Search for the cell housing the specified text and yield its [x, y] center coordinate. 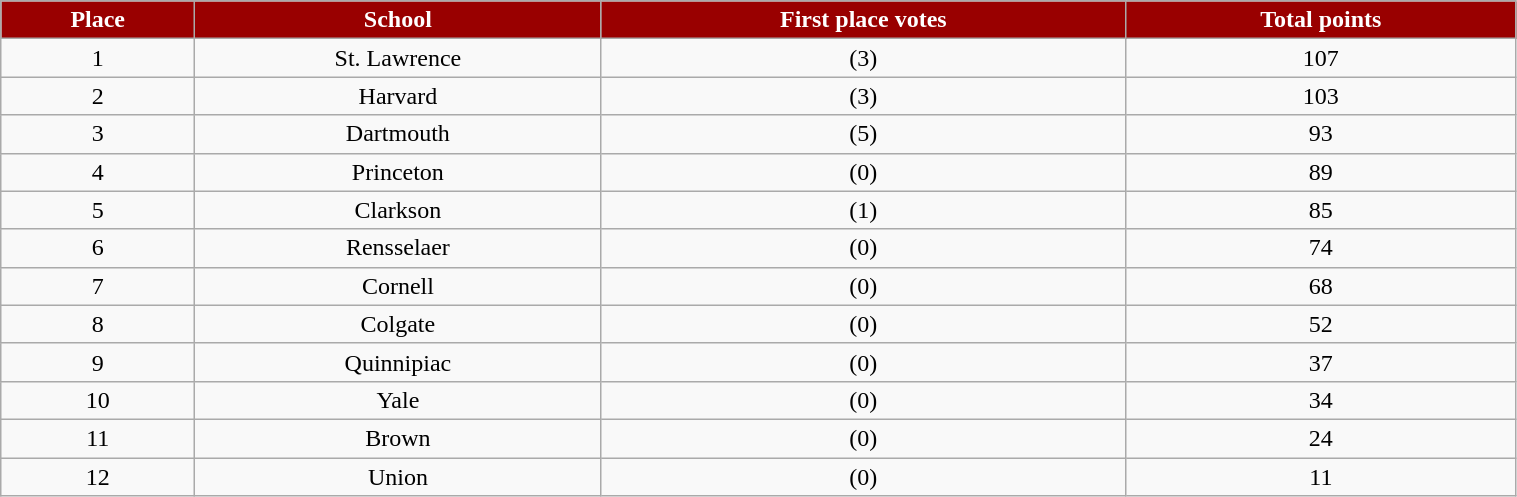
5 [98, 210]
7 [98, 286]
Dartmouth [398, 134]
68 [1321, 286]
3 [98, 134]
First place votes [864, 20]
103 [1321, 96]
Yale [398, 400]
8 [98, 324]
12 [98, 477]
89 [1321, 172]
2 [98, 96]
Colgate [398, 324]
6 [98, 248]
Total points [1321, 20]
Rensselaer [398, 248]
10 [98, 400]
(5) [864, 134]
Cornell [398, 286]
4 [98, 172]
24 [1321, 438]
37 [1321, 362]
85 [1321, 210]
1 [98, 58]
Quinnipiac [398, 362]
9 [98, 362]
Place [98, 20]
(1) [864, 210]
St. Lawrence [398, 58]
Union [398, 477]
74 [1321, 248]
52 [1321, 324]
107 [1321, 58]
93 [1321, 134]
Harvard [398, 96]
34 [1321, 400]
School [398, 20]
Princeton [398, 172]
Clarkson [398, 210]
Brown [398, 438]
